Detect which cell encompasses the target text, then output its (X, Y) center coordinate. 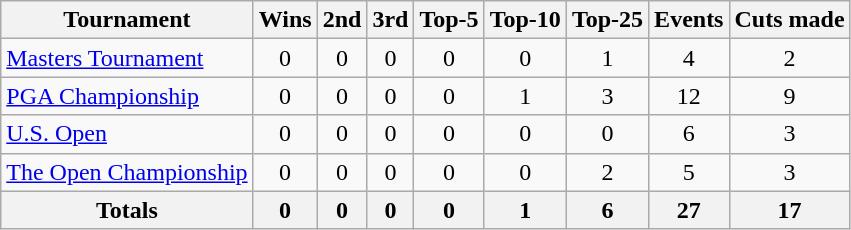
5 (689, 172)
Top-10 (525, 20)
Tournament (127, 20)
The Open Championship (127, 172)
4 (689, 58)
PGA Championship (127, 96)
Top-5 (449, 20)
12 (689, 96)
Totals (127, 210)
Top-25 (607, 20)
Cuts made (790, 20)
17 (790, 210)
2nd (342, 20)
Events (689, 20)
9 (790, 96)
U.S. Open (127, 134)
Wins (285, 20)
3rd (390, 20)
Masters Tournament (127, 58)
27 (689, 210)
